Pinpoint the cell where the given text exists, returning its [X, Y] midpoint coordinate. 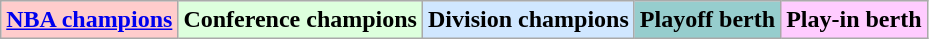
NBA champions [90, 20]
Playoff berth [707, 20]
Play-in berth [854, 20]
Division champions [528, 20]
Conference champions [300, 20]
